Capture the cell that displays the provided text and extract its [x, y] central coordinate. 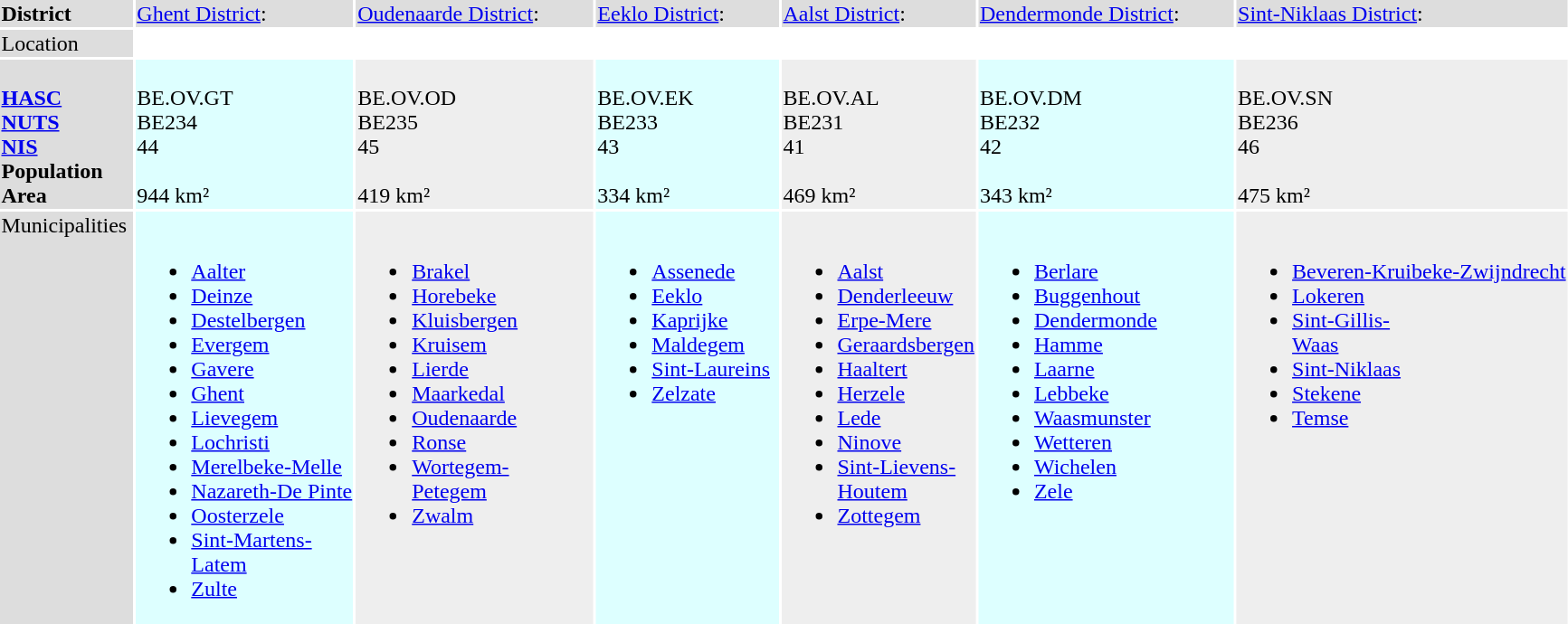
Oudenaarde District: [475, 14]
BE.OV.SN BE236 46 475 km² [1402, 134]
AalstDenderleeuwErpe-MereGeraardsbergenHaaltertHerzeleLedeNinoveSint-Lievens-HoutemZottegem [879, 418]
Aalst District: [879, 14]
AssenedeEekloKaprijkeMaldegemSint-LaureinsZelzate [688, 418]
Eeklo District: [688, 14]
Dendermonde District: [1106, 14]
AalterDeinzeDestelbergenEvergemGavereGhentLievegemLochristiMerelbeke-MelleNazareth-De PinteOosterzeleSint-Martens-LatemZulte [244, 418]
BerlareBuggenhoutDendermondeHammeLaarneLebbekeWaasmunsterWetterenWichelenZele [1106, 418]
BE.OV.DM BE232 42 343 km² [1106, 134]
BE.OV.AL BE231 41 469 km² [879, 134]
BE.OV.EK BE233 43 334 km² [688, 134]
Beveren-Kruibeke-ZwijndrechtLokerenSint-Gillis-WaasSint-NiklaasStekeneTemse [1402, 418]
HASC NUTS NIS Population Area [67, 134]
District [67, 14]
BE.OV.GT BE234 44 944 km² [244, 134]
Location [67, 43]
Municipalities [67, 418]
Sint-Niklaas District: [1402, 14]
BrakelHorebekeKluisbergenKruisemLierdeMaarkedalOudenaardeRonseWortegem-PetegemZwalm [475, 418]
Ghent District: [244, 14]
BE.OV.OD BE235 45 419 km² [475, 134]
